Locate the cell with the specified text and output its [X, Y] center coordinate. 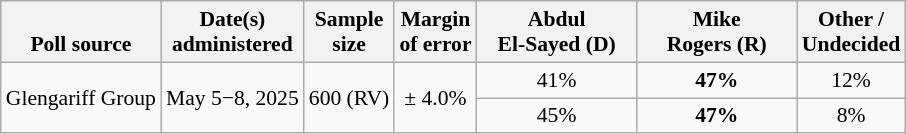
AbdulEl-Sayed (D) [557, 32]
45% [557, 116]
41% [557, 80]
Marginof error [435, 32]
Glengariff Group [81, 98]
12% [851, 80]
8% [851, 116]
± 4.0% [435, 98]
600 (RV) [350, 98]
May 5−8, 2025 [232, 98]
Poll source [81, 32]
Other /Undecided [851, 32]
MikeRogers (R) [717, 32]
Samplesize [350, 32]
Date(s)administered [232, 32]
